Extract the (X, Y) coordinate from the center of the cell holding the provided text.  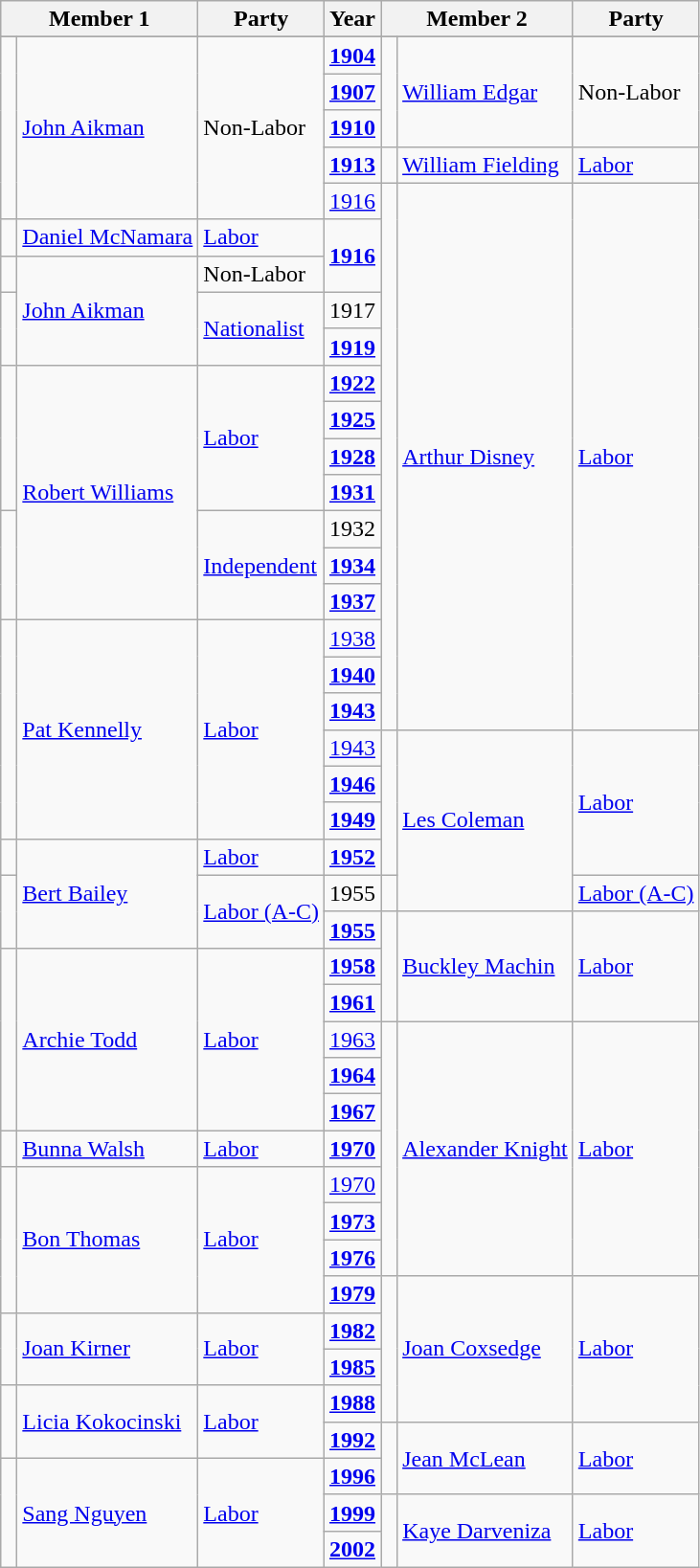
1996 (352, 1476)
1904 (352, 56)
Nationalist (261, 328)
1992 (352, 1440)
Alexander Knight (485, 1148)
1985 (352, 1367)
Bunna Walsh (107, 1149)
1928 (352, 457)
William Edgar (485, 92)
Year (352, 19)
Member 2 (477, 19)
1907 (352, 92)
1938 (352, 638)
1979 (352, 1294)
1940 (352, 675)
Pat Kennelly (107, 729)
1958 (352, 966)
1967 (352, 1112)
Joan Kirner (107, 1349)
1922 (352, 383)
2002 (352, 1549)
1934 (352, 566)
1917 (352, 310)
1982 (352, 1331)
1964 (352, 1076)
1976 (352, 1258)
Licia Kokocinski (107, 1422)
1949 (352, 820)
Les Coleman (485, 820)
1932 (352, 529)
1988 (352, 1403)
Member 1 (100, 19)
Arthur Disney (485, 456)
Bon Thomas (107, 1240)
1946 (352, 784)
1952 (352, 857)
William Fielding (485, 165)
Buckley Machin (485, 966)
Daniel McNamara (107, 237)
Sang Nguyen (107, 1512)
1925 (352, 419)
1937 (352, 602)
1973 (352, 1221)
1999 (352, 1512)
Jean McLean (485, 1458)
1961 (352, 1002)
Robert Williams (107, 492)
Joan Coxsedge (485, 1349)
1910 (352, 128)
1931 (352, 493)
1919 (352, 347)
Bert Bailey (107, 893)
1963 (352, 1039)
Archie Todd (107, 1039)
1913 (352, 165)
Independent (261, 566)
Kaye Darveniza (485, 1531)
